Extract the [X, Y] coordinate from the center of the cell holding the provided text.  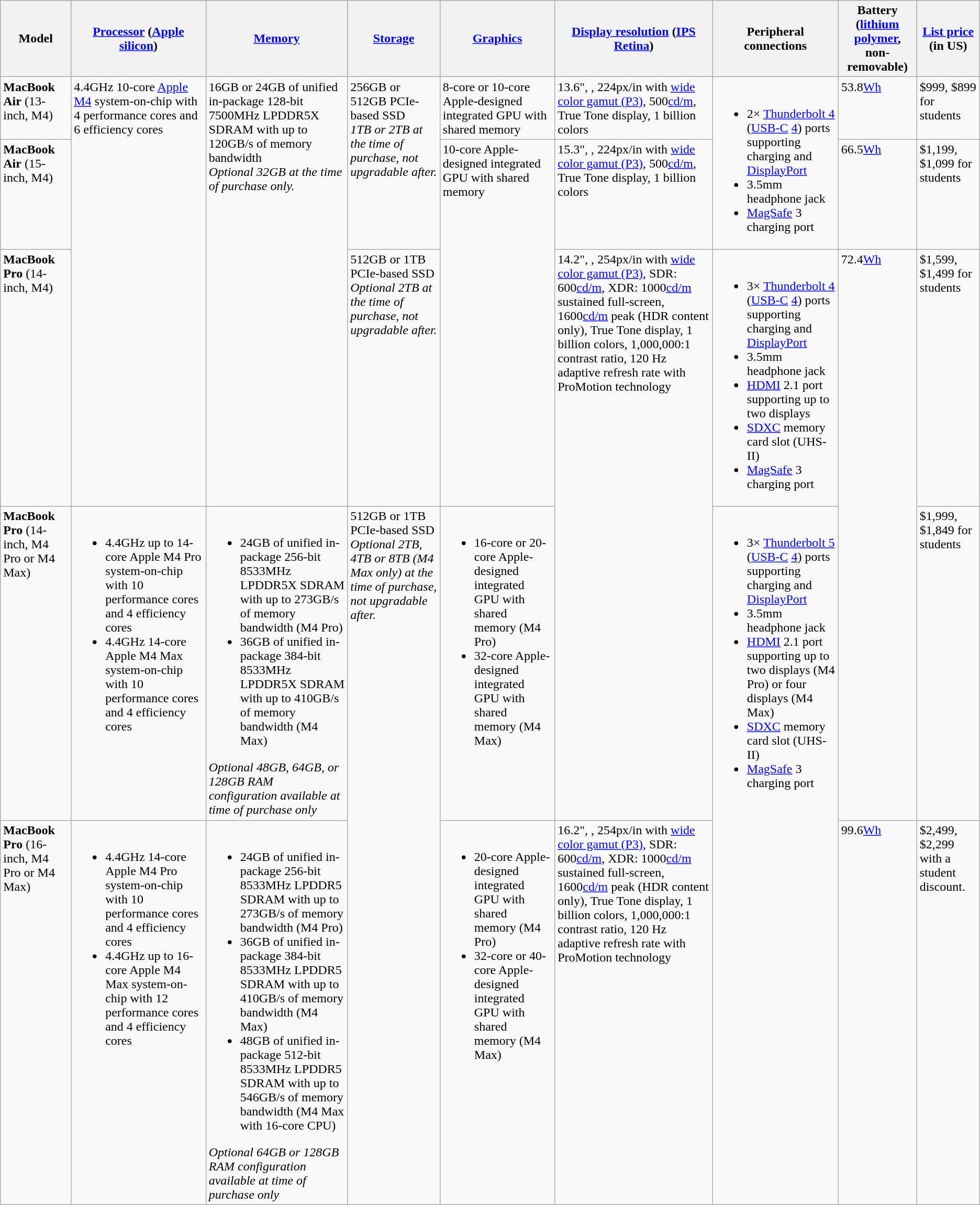
512GB or 1TB PCIe-based SSDOptional 2TB, 4TB or 8TB (M4 Max only) at the time of purchase, not upgradable after. [394, 856]
16GB or 24GB of unified in-package 128-bit 7500MHz LPDDR5X SDRAM with up to 120GB/s of memory bandwidthOptional 32GB at the time of purchase only. [276, 292]
10-core Apple-designed integrated GPU with shared memory [497, 323]
20-core Apple-designed integrated GPU with shared memory (M4 Pro)32-core or 40-core Apple-designed integrated GPU with shared memory (M4 Max) [497, 1012]
4.4GHz 10-core Apple M4 system-on-chip with 4 performance cores and 6 efficiency cores [138, 292]
$1,599, $1,499 for students [948, 378]
MacBook Air (15-inch, M4) [36, 194]
Storage [394, 39]
Memory [276, 39]
$1,999, $1,849 for students [948, 663]
Display resolution (IPS Retina) [634, 39]
53.8Wh [877, 108]
List price (in US) [948, 39]
$2,499, $2,299 with a student discount. [948, 1012]
16-core or 20-core Apple-designed integrated GPU with shared memory (M4 Pro)32-core Apple-designed integrated GPU with shared memory (M4 Max) [497, 663]
2× Thunderbolt 4 (USB-C 4) ports supporting charging and DisplayPort3.5mm headphone jackMagSafe 3 charging port [775, 163]
15.3", , 224px/in with wide color gamut (P3), 500cd/m, True Tone display, 1 billion colors [634, 194]
MacBook Pro (14-inch, M4 Pro or M4 Max) [36, 663]
256GB or 512GB PCIe-based SSD1TB or 2TB at the time of purchase, not upgradable after. [394, 163]
MacBook Air (13-inch, M4) [36, 108]
13.6", , 224px/in with wide color gamut (P3), 500cd/m, True Tone display, 1 billion colors [634, 108]
$999, $899 for students [948, 108]
66.5Wh [877, 194]
Peripheral connections [775, 39]
72.4Wh [877, 535]
MacBook Pro (14-inch, M4) [36, 378]
512GB or 1TB PCIe-based SSDOptional 2TB at the time of purchase, not upgradable after. [394, 378]
8-core or 10-core Apple-designed integrated GPU with shared memory [497, 108]
Battery (lithium polymer, non-removable) [877, 39]
Processor (Apple silicon) [138, 39]
Model [36, 39]
99.6Wh [877, 1012]
Graphics [497, 39]
$1,199, $1,099 for students [948, 194]
MacBook Pro (16-inch, M4 Pro or M4 Max) [36, 1012]
